Determine the (X, Y) coordinate at the center of the cell enclosing the given text.  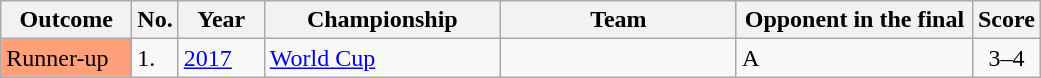
Score (1006, 20)
Year (221, 20)
No. (155, 20)
3–4 (1006, 58)
1. (155, 58)
Team (618, 20)
World Cup (382, 58)
Opponent in the final (854, 20)
2017 (221, 58)
Runner-up (66, 58)
Championship (382, 20)
Outcome (66, 20)
A (854, 58)
